Output the (x, y) coordinate of the center of the cell containing the given text.  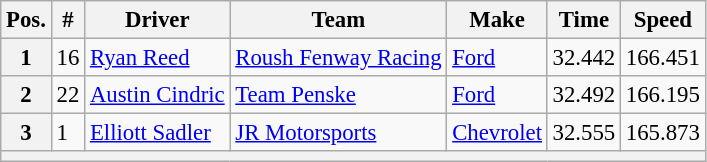
Chevrolet (497, 133)
166.451 (664, 58)
Ryan Reed (158, 58)
32.442 (584, 58)
165.873 (664, 133)
Make (497, 20)
32.555 (584, 133)
JR Motorsports (338, 133)
Speed (664, 20)
Team Penske (338, 95)
Team (338, 20)
22 (68, 95)
# (68, 20)
Time (584, 20)
166.195 (664, 95)
16 (68, 58)
32.492 (584, 95)
2 (26, 95)
Roush Fenway Racing (338, 58)
Driver (158, 20)
Elliott Sadler (158, 133)
3 (26, 133)
Pos. (26, 20)
Austin Cindric (158, 95)
